From the cell containing the given text, extract its center point as (X, Y) coordinate. 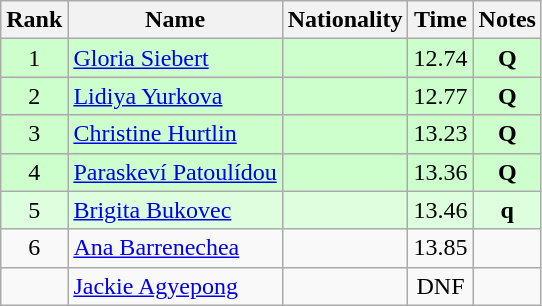
q (507, 210)
Time (440, 20)
12.77 (440, 96)
1 (34, 58)
Name (175, 20)
DNF (440, 286)
Rank (34, 20)
Lidiya Yurkova (175, 96)
2 (34, 96)
13.46 (440, 210)
Notes (507, 20)
Paraskeví Patoulídou (175, 172)
Gloria Siebert (175, 58)
Jackie Agyepong (175, 286)
12.74 (440, 58)
Ana Barrenechea (175, 248)
Brigita Bukovec (175, 210)
4 (34, 172)
13.23 (440, 134)
3 (34, 134)
13.85 (440, 248)
13.36 (440, 172)
Nationality (345, 20)
6 (34, 248)
Christine Hurtlin (175, 134)
5 (34, 210)
